Locate the cell with the specified text and output its (x, y) center coordinate. 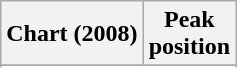
Peakposition (189, 34)
Chart (2008) (72, 34)
